Return the [X, Y] coordinate for the center point of the cell that contains the specified text.  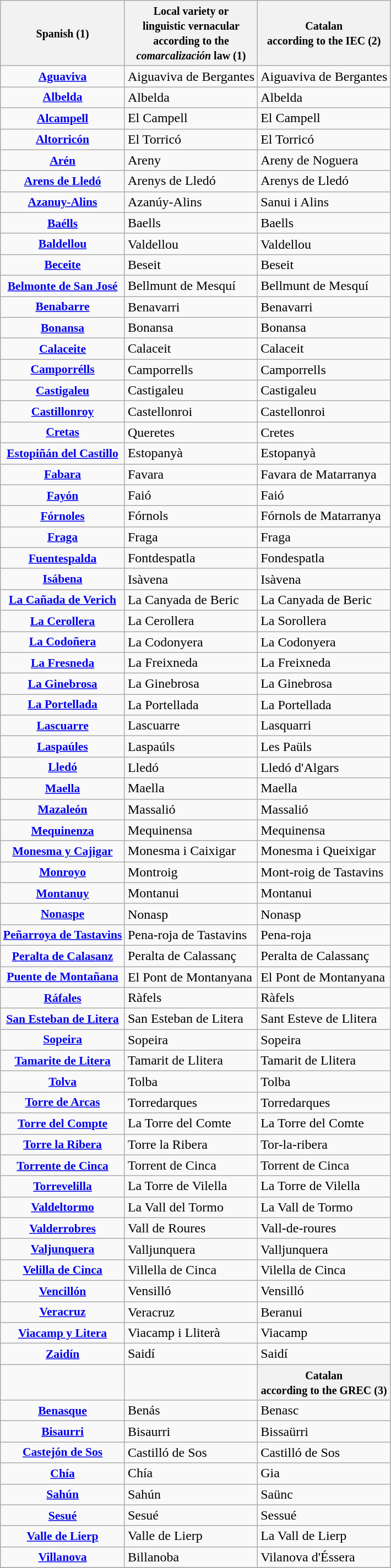
La Cañada de Verich [63, 600]
Favara de Matarranya [324, 474]
Vall-de-roures [324, 1228]
Fabara [63, 474]
Catalanaccording to the IEC (2) [324, 33]
Montroig [191, 872]
Valjunquera [63, 1249]
Catalanaccording to the GREC (3) [324, 1382]
Sanui i Alins [324, 202]
Torre de Arcas [63, 1103]
Fondespatla [324, 558]
Monesma i Caixigar [191, 851]
Fórnoles [63, 516]
Belmonte de San José [63, 286]
Castejón de Sos [63, 1452]
Laspaúls [191, 747]
Vilanova d'Éssera [324, 1557]
Cretes [324, 432]
Favara [191, 474]
Local variety or linguistic vernacularaccording to the comarcalización law (1) [191, 33]
Villella de Cinca [191, 1270]
Monesma i Queixigar [324, 851]
Fuentespalda [63, 558]
Velilla de Cinca [63, 1270]
Torrente de Cinca [63, 1165]
Benás [191, 1411]
Monesma y Cajigar [63, 851]
Montanuy [63, 893]
Areny [191, 160]
Torrevelilla [63, 1186]
Fontdespatla [191, 558]
Beceite [63, 265]
La Vall de Lierp [324, 1536]
Saünc [324, 1494]
Tor-la-ribera [324, 1144]
Les Paüls [324, 747]
Gia [324, 1473]
Vilella de Cinca [324, 1270]
Azanúy-Alins [191, 202]
La Vall del Tormo [191, 1207]
Sessué [324, 1515]
Viacamp [324, 1333]
Tamarite de Litera [63, 1061]
Estopiñán del Castillo [63, 453]
Peralta de Calasanz [63, 956]
Benabarre [63, 306]
Vencillón [63, 1291]
Viacamp y Litera [63, 1333]
La Vall de Tormo [324, 1207]
Azanuy-Alins [63, 202]
Laspaúles [63, 747]
Altorricón [63, 139]
Arens de Lledó [63, 181]
Beranui [324, 1312]
Benasque [63, 1411]
La Sorollera [324, 621]
Fórnols [191, 516]
Lledó d'Algars [324, 767]
Viacamp i Lliterà [191, 1333]
Isábena [63, 579]
La Fresneda [63, 663]
Fayón [63, 495]
Baldellou [63, 244]
Benasc [324, 1411]
Puente de Montañana [63, 977]
Pena-roja de Tastavins [191, 935]
Nonaspe [63, 914]
Peñarroya de Tastavins [63, 935]
Arén [63, 160]
Spanish (1) [63, 33]
Ráfales [63, 998]
Tolva [63, 1082]
Lasquarri [324, 726]
La Codoñera [63, 642]
Camporrélls [63, 370]
Valderrobres [63, 1228]
Pena-roja [324, 935]
Castillonroy [63, 412]
Mont-roig de Tastavins [324, 872]
Bissaürri [324, 1432]
Sant Esteve de Llitera [324, 1019]
Vall de Roures [191, 1228]
Areny de Noguera [324, 160]
Alcampell [63, 118]
Zaidín [63, 1354]
Valdeltormo [63, 1207]
Villanova [63, 1557]
Mazaleón [63, 809]
Aguaviva [63, 76]
Fórnols de Matarranya [324, 516]
Torre del Compte [63, 1123]
Calaceite [63, 349]
Baélls [63, 223]
Queretes [191, 432]
Monroyo [63, 872]
Cretas [63, 432]
Mequinenza [63, 830]
Billanoba [191, 1557]
